Extract the [X, Y] coordinate from the center of the cell holding the provided text.  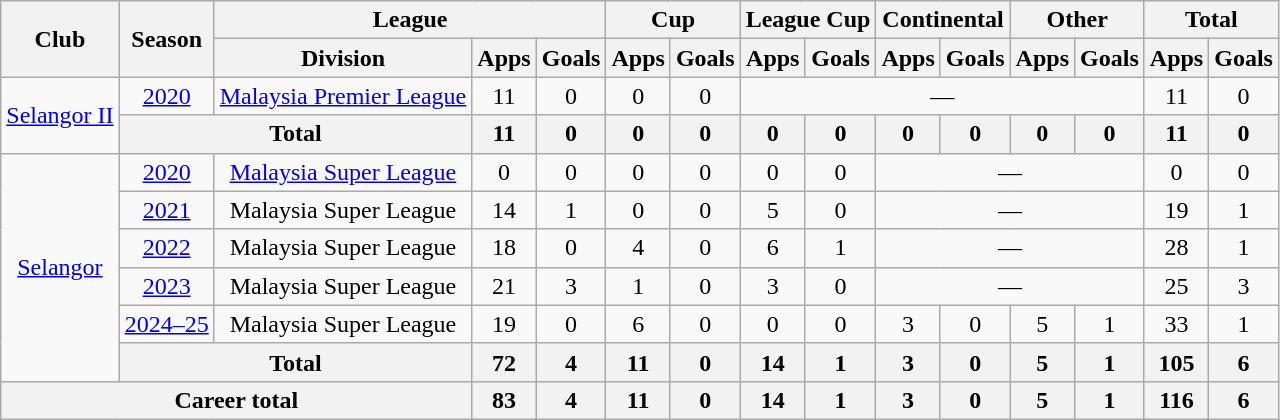
18 [504, 248]
72 [504, 362]
Division [343, 58]
League Cup [808, 20]
2021 [166, 210]
Continental [943, 20]
Season [166, 39]
Cup [673, 20]
Other [1077, 20]
33 [1176, 324]
2024–25 [166, 324]
League [410, 20]
2022 [166, 248]
25 [1176, 286]
83 [504, 400]
Selangor [60, 267]
Selangor II [60, 115]
Malaysia Premier League [343, 96]
Career total [236, 400]
28 [1176, 248]
105 [1176, 362]
116 [1176, 400]
2023 [166, 286]
21 [504, 286]
Club [60, 39]
